Output the [x, y] coordinate of the center of the cell containing the given text.  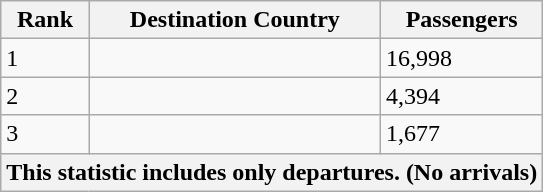
Destination Country [234, 20]
1 [45, 58]
Passengers [462, 20]
1,677 [462, 134]
4,394 [462, 96]
This statistic includes only departures. (No arrivals) [272, 172]
16,998 [462, 58]
2 [45, 96]
Rank [45, 20]
3 [45, 134]
